Locate the cell with the specified text and output its [X, Y] center coordinate. 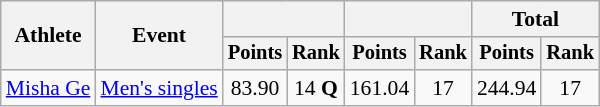
Total [536, 19]
Men's singles [158, 88]
Event [158, 36]
Athlete [48, 36]
244.94 [506, 88]
14 Q [316, 88]
83.90 [255, 88]
Misha Ge [48, 88]
161.04 [380, 88]
